Search for the cell housing the specified text and yield its [X, Y] center coordinate. 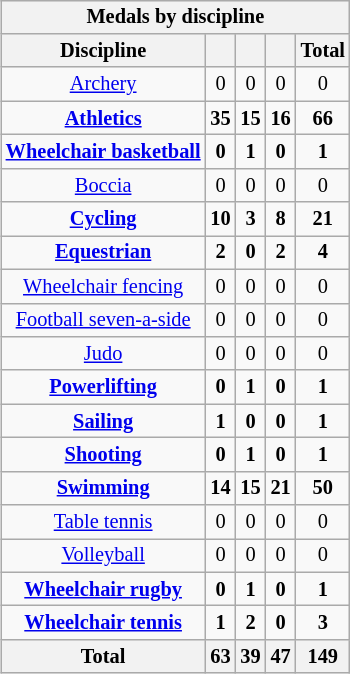
Football seven-a-side [104, 320]
Powerlifting [104, 387]
Discipline [104, 51]
50 [323, 488]
149 [323, 657]
Swimming [104, 488]
35 [220, 118]
8 [281, 219]
Shooting [104, 455]
Wheelchair basketball [104, 152]
14 [220, 488]
47 [281, 657]
4 [323, 253]
Archery [104, 84]
Volleyball [104, 556]
Athletics [104, 118]
Cycling [104, 219]
66 [323, 118]
16 [281, 118]
Table tennis [104, 522]
Wheelchair fencing [104, 286]
Wheelchair tennis [104, 623]
Equestrian [104, 253]
63 [220, 657]
39 [251, 657]
Wheelchair rugby [104, 589]
Boccia [104, 185]
Judo [104, 354]
Medals by discipline [176, 17]
Sailing [104, 421]
10 [220, 219]
